Determine the [X, Y] coordinate at the center of the cell enclosing the given text.  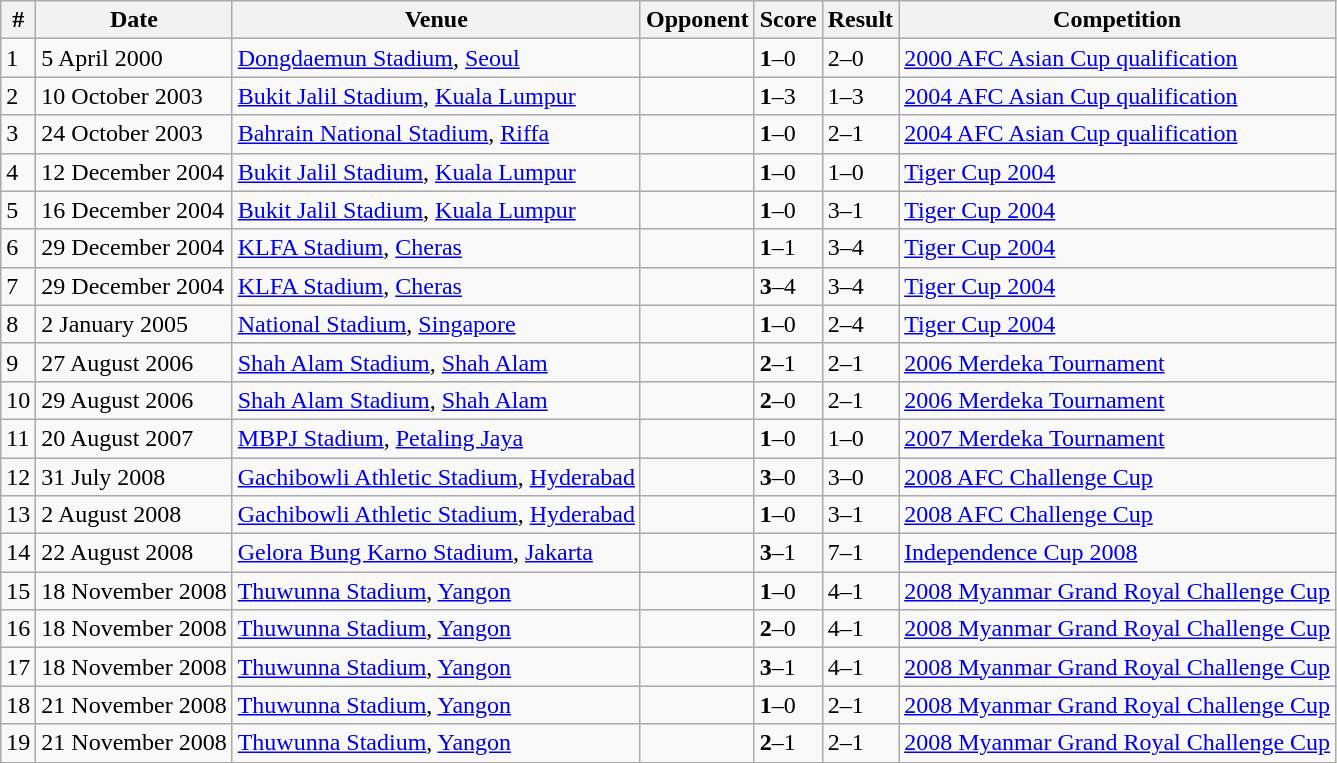
15 [18, 591]
24 October 2003 [134, 134]
12 [18, 477]
Venue [436, 20]
MBPJ Stadium, Petaling Jaya [436, 438]
Score [788, 20]
8 [18, 324]
10 [18, 400]
17 [18, 667]
7 [18, 286]
2–4 [860, 324]
27 August 2006 [134, 362]
10 October 2003 [134, 96]
5 [18, 210]
5 April 2000 [134, 58]
19 [18, 743]
13 [18, 515]
9 [18, 362]
11 [18, 438]
2000 AFC Asian Cup qualification [1118, 58]
Independence Cup 2008 [1118, 553]
Bahrain National Stadium, Riffa [436, 134]
# [18, 20]
18 [18, 705]
Opponent [697, 20]
Gelora Bung Karno Stadium, Jakarta [436, 553]
1–1 [788, 248]
4 [18, 172]
2 January 2005 [134, 324]
Date [134, 20]
National Stadium, Singapore [436, 324]
16 December 2004 [134, 210]
6 [18, 248]
12 December 2004 [134, 172]
29 August 2006 [134, 400]
3 [18, 134]
2007 Merdeka Tournament [1118, 438]
Result [860, 20]
1 [18, 58]
16 [18, 629]
22 August 2008 [134, 553]
20 August 2007 [134, 438]
Competition [1118, 20]
7–1 [860, 553]
31 July 2008 [134, 477]
Dongdaemun Stadium, Seoul [436, 58]
2 August 2008 [134, 515]
14 [18, 553]
2 [18, 96]
